Detect which cell encompasses the target text, then output its [X, Y] center coordinate. 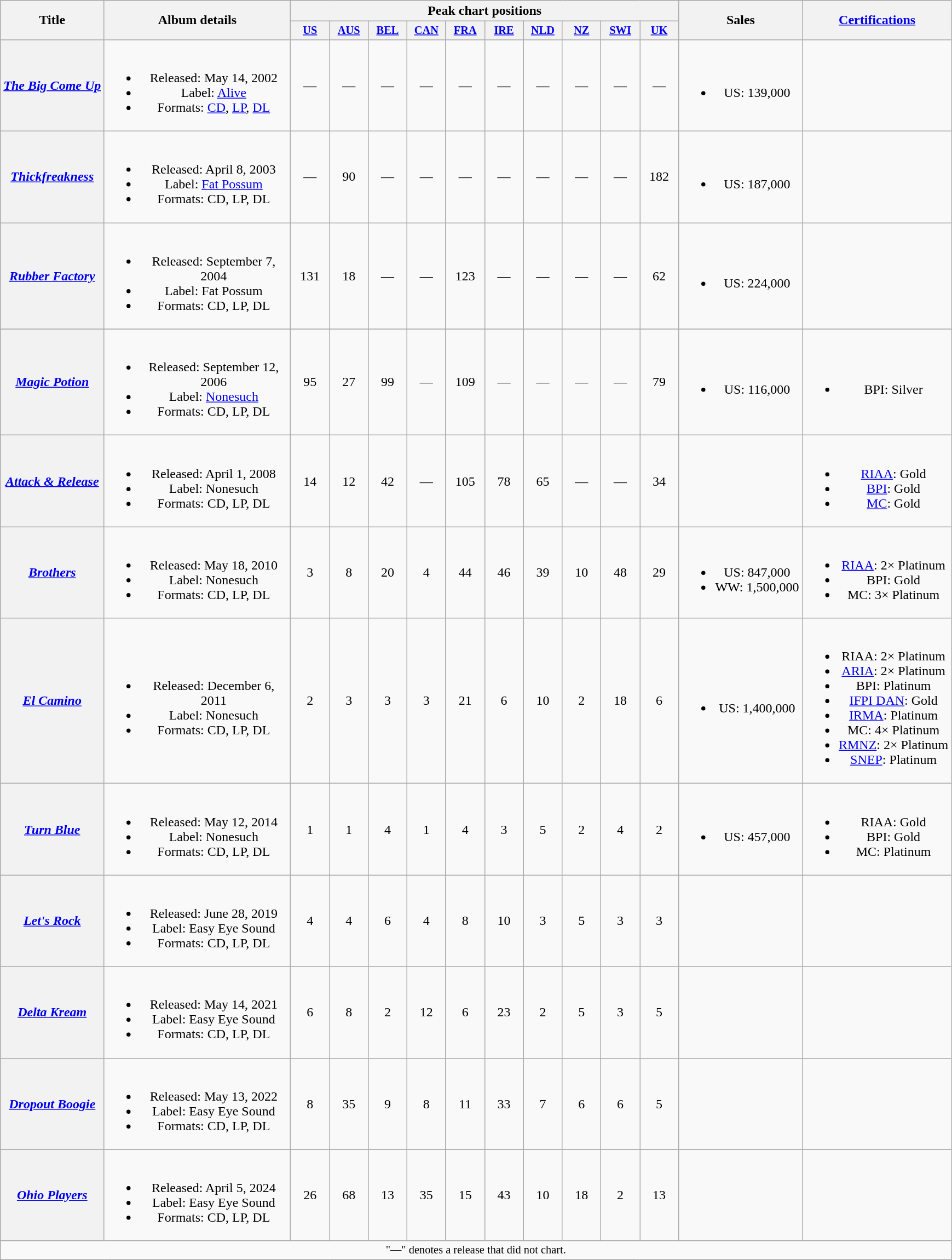
AUS [349, 31]
123 [465, 276]
Delta Kream [53, 1012]
Released: September 12, 2006Label: NonesuchFormats: CD, LP, DL [197, 382]
14 [310, 481]
99 [388, 382]
Title [53, 20]
7 [543, 1104]
Certifications [877, 20]
NZ [581, 31]
Released: April 8, 2003Label: Fat PossumFormats: CD, LP, DL [197, 177]
33 [504, 1104]
48 [621, 573]
RIAA: 2× PlatinumARIA: 2× PlatinumBPI: PlatinumIFPI DAN: GoldIRMA: PlatinumMC: 4× PlatinumRMNZ: 2× PlatinumSNEP: Platinum [877, 701]
RIAA: GoldBPI: GoldMC: Gold [877, 481]
65 [543, 481]
Album details [197, 20]
27 [349, 382]
Released: May 14, 2021Label: Easy Eye SoundFormats: CD, LP, DL [197, 1012]
21 [465, 701]
44 [465, 573]
Released: May 13, 2022Label: Easy Eye SoundFormats: CD, LP, DL [197, 1104]
105 [465, 481]
US: 116,000 [740, 382]
The Big Come Up [53, 85]
US: 847,000WW: 1,500,000 [740, 573]
US: 457,000 [740, 829]
Turn Blue [53, 829]
90 [349, 177]
BPI: Silver [877, 382]
Released: May 14, 2002Label: AliveFormats: CD, LP, DL [197, 85]
42 [388, 481]
Brothers [53, 573]
US: 139,000 [740, 85]
Thickfreakness [53, 177]
US: 224,000 [740, 276]
182 [659, 177]
Dropout Boogie [53, 1104]
46 [504, 573]
43 [504, 1195]
US: 187,000 [740, 177]
Let's Rock [53, 921]
95 [310, 382]
Released: April 5, 2024Label: Easy Eye SoundFormats: CD, LP, DL [197, 1195]
34 [659, 481]
39 [543, 573]
20 [388, 573]
FRA [465, 31]
Rubber Factory [53, 276]
68 [349, 1195]
CAN [426, 31]
UK [659, 31]
109 [465, 382]
11 [465, 1104]
Sales [740, 20]
29 [659, 573]
Released: September 7, 2004Label: Fat PossumFormats: CD, LP, DL [197, 276]
23 [504, 1012]
15 [465, 1195]
SWI [621, 31]
Released: May 12, 2014Label: NonesuchFormats: CD, LP, DL [197, 829]
US: 1,400,000 [740, 701]
9 [388, 1104]
US [310, 31]
Released: May 18, 2010Label: NonesuchFormats: CD, LP, DL [197, 573]
79 [659, 382]
Attack & Release [53, 481]
131 [310, 276]
IRE [504, 31]
Released: April 1, 2008Label: NonesuchFormats: CD, LP, DL [197, 481]
RIAA: 2× PlatinumBPI: GoldMC: 3× Platinum [877, 573]
Ohio Players [53, 1195]
78 [504, 481]
26 [310, 1195]
Released: December 6, 2011Label: NonesuchFormats: CD, LP, DL [197, 701]
"—" denotes a release that did not chart. [476, 1250]
NLD [543, 31]
Released: June 28, 2019Label: Easy Eye SoundFormats: CD, LP, DL [197, 921]
Peak chart positions [485, 11]
RIAA: GoldBPI: GoldMC: Platinum [877, 829]
62 [659, 276]
BEL [388, 31]
El Camino [53, 701]
Magic Potion [53, 382]
